Scan for the cell matching the given text and deliver its (x, y) coordinate at center. 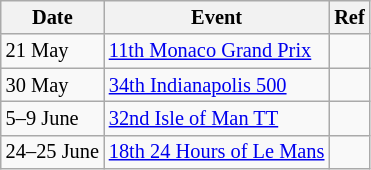
Event (216, 17)
21 May (52, 51)
24–25 June (52, 152)
32nd Isle of Man TT (216, 118)
34th Indianapolis 500 (216, 85)
5–9 June (52, 118)
Date (52, 17)
18th 24 Hours of Le Mans (216, 152)
Ref (349, 17)
30 May (52, 85)
11th Monaco Grand Prix (216, 51)
